Return the [X, Y] coordinate for the center point of the cell that contains the specified text.  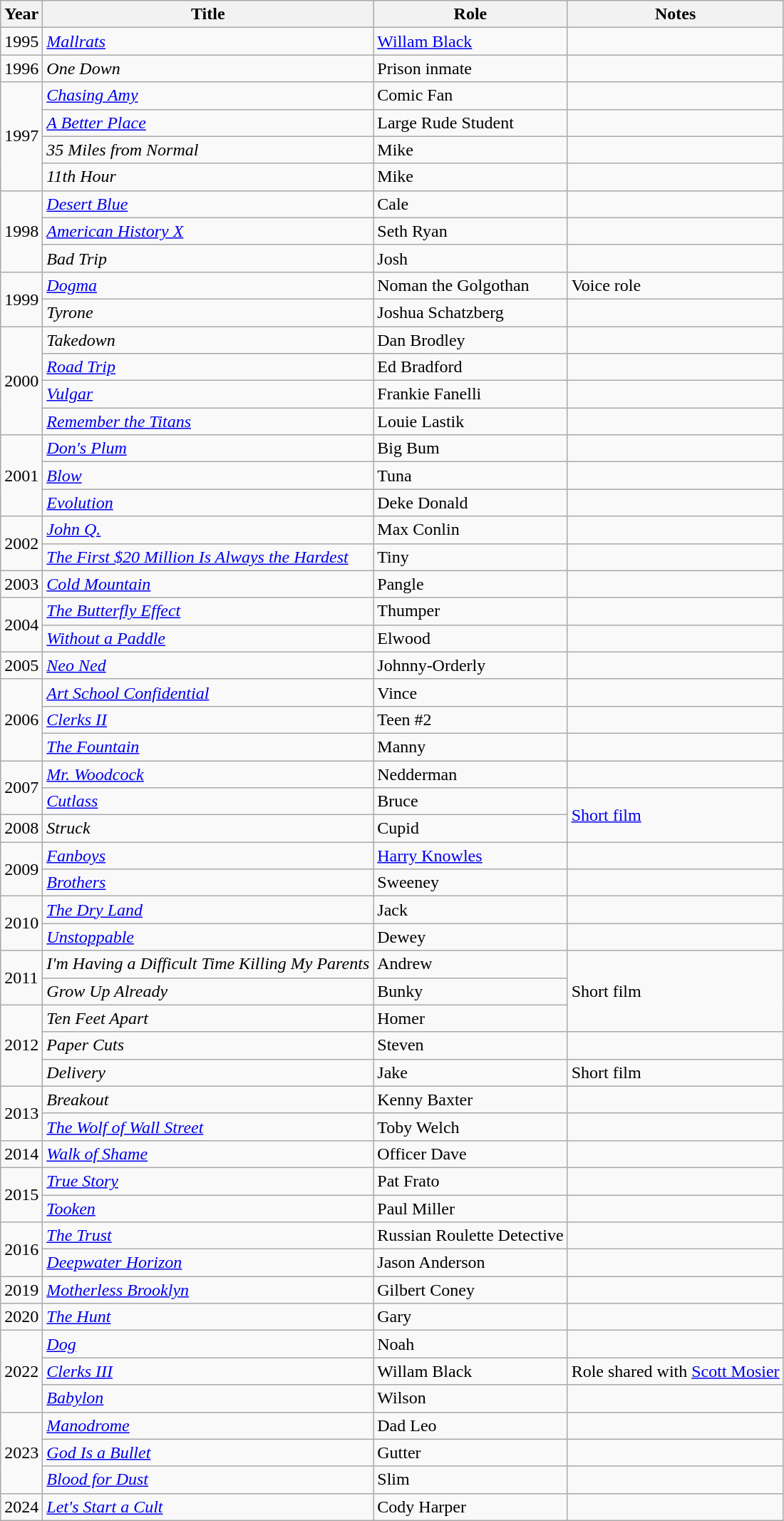
Cold Mountain [208, 584]
The Dry Land [208, 910]
2022 [21, 1371]
Road Trip [208, 367]
Johnny-Orderly [470, 665]
Year [21, 14]
Tyrone [208, 312]
Deepwater Horizon [208, 1263]
Cutlass [208, 802]
Title [208, 14]
Manny [470, 747]
Blood for Dust [208, 1480]
Grow Up Already [208, 991]
Homer [470, 1018]
Louie Lastik [470, 421]
Dog [208, 1344]
35 Miles from Normal [208, 150]
Role [470, 14]
Jake [470, 1072]
The Trust [208, 1236]
Role shared with Scott Mosier [676, 1371]
Dan Brodley [470, 340]
John Q. [208, 530]
2005 [21, 665]
1998 [21, 231]
Tiny [470, 557]
Notes [676, 14]
2012 [21, 1045]
Art School Confidential [208, 692]
Unstoppable [208, 937]
Bunky [470, 991]
Teen #2 [470, 719]
Gutter [470, 1453]
Thumper [470, 611]
2020 [21, 1317]
The Butterfly Effect [208, 611]
2006 [21, 719]
Fanboys [208, 856]
Toby Welch [470, 1127]
Russian Roulette Detective [470, 1236]
The Fountain [208, 747]
Harry Knowles [470, 856]
Pangle [470, 584]
Jason Anderson [470, 1263]
2001 [21, 476]
Desert Blue [208, 204]
Mr. Woodcock [208, 774]
2004 [21, 625]
2000 [21, 381]
Tuna [470, 476]
2007 [21, 787]
Paul Miller [470, 1209]
I'm Having a Difficult Time Killing My Parents [208, 964]
Max Conlin [470, 530]
Ed Bradford [470, 367]
Remember the Titans [208, 421]
Vince [470, 692]
Jack [470, 910]
Steven [470, 1045]
2003 [21, 584]
2010 [21, 923]
Seth Ryan [470, 231]
Gilbert Coney [470, 1290]
Elwood [470, 638]
The Hunt [208, 1317]
Without a Paddle [208, 638]
One Down [208, 68]
Wilson [470, 1398]
Large Rude Student [470, 123]
Gary [470, 1317]
Slim [470, 1480]
Noman the Golgothan [470, 285]
1999 [21, 299]
Babylon [208, 1398]
2024 [21, 1507]
Kenny Baxter [470, 1100]
God Is a Bullet [208, 1453]
2009 [21, 869]
Dogma [208, 285]
Andrew [470, 964]
Bad Trip [208, 258]
Officer Dave [470, 1154]
The First $20 Million Is Always the Hardest [208, 557]
Clerks III [208, 1371]
Nedderman [470, 774]
Don's Plum [208, 449]
1997 [21, 136]
Paper Cuts [208, 1045]
Clerks II [208, 719]
Prison inmate [470, 68]
2016 [21, 1249]
Frankie Fanelli [470, 394]
2002 [21, 543]
American History X [208, 231]
The Wolf of Wall Street [208, 1127]
Dewey [470, 937]
Struck [208, 829]
True Story [208, 1181]
Big Bum [470, 449]
Manodrome [208, 1425]
Ten Feet Apart [208, 1018]
Comic Fan [470, 96]
2011 [21, 978]
Mallrats [208, 41]
Tooken [208, 1209]
11th Hour [208, 177]
Cale [470, 204]
Cupid [470, 829]
Takedown [208, 340]
Voice role [676, 285]
Pat Frato [470, 1181]
Cody Harper [470, 1507]
2008 [21, 829]
1995 [21, 41]
Breakout [208, 1100]
Blow [208, 476]
Sweeney [470, 883]
Let's Start a Cult [208, 1507]
Delivery [208, 1072]
2013 [21, 1113]
Josh [470, 258]
Bruce [470, 802]
Deke Donald [470, 503]
2019 [21, 1290]
Motherless Brooklyn [208, 1290]
Vulgar [208, 394]
Joshua Schatzberg [470, 312]
2015 [21, 1194]
Evolution [208, 503]
A Better Place [208, 123]
Brothers [208, 883]
Dad Leo [470, 1425]
Walk of Shame [208, 1154]
1996 [21, 68]
Noah [470, 1344]
2023 [21, 1453]
Chasing Amy [208, 96]
2014 [21, 1154]
Neo Ned [208, 665]
